Scan for the cell matching the given text and deliver its [x, y] coordinate at center. 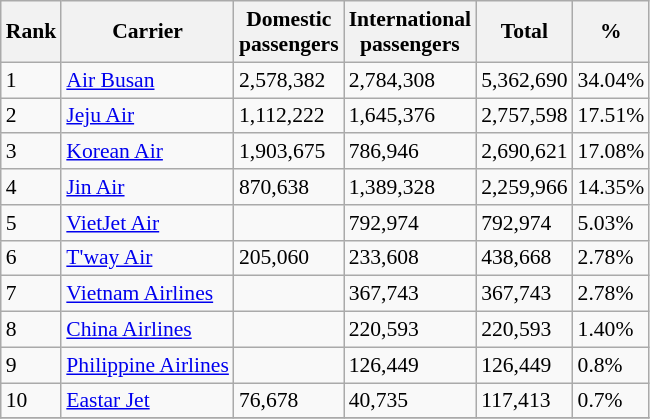
10 [32, 401]
1,903,675 [289, 152]
VietJet Air [148, 223]
2,259,966 [524, 187]
Jin Air [148, 187]
5.03% [612, 223]
1,645,376 [410, 116]
2,578,382 [289, 80]
China Airlines [148, 330]
1 [32, 80]
17.08% [612, 152]
4 [32, 187]
1,112,222 [289, 116]
17.51% [612, 116]
Eastar Jet [148, 401]
233,608 [410, 258]
34.04% [612, 80]
2,690,621 [524, 152]
76,678 [289, 401]
2 [32, 116]
8 [32, 330]
3 [32, 152]
5,362,690 [524, 80]
786,946 [410, 152]
205,060 [289, 258]
Domesticpassengers [289, 32]
117,413 [524, 401]
Rank [32, 32]
Korean Air [148, 152]
Total [524, 32]
5 [32, 223]
% [612, 32]
870,638 [289, 187]
Air Busan [148, 80]
2,784,308 [410, 80]
Philippine Airlines [148, 365]
Carrier [148, 32]
14.35% [612, 187]
438,668 [524, 258]
9 [32, 365]
0.7% [612, 401]
Vietnam Airlines [148, 294]
Jeju Air [148, 116]
1,389,328 [410, 187]
0.8% [612, 365]
6 [32, 258]
T'way Air [148, 258]
40,735 [410, 401]
1.40% [612, 330]
Internationalpassengers [410, 32]
2,757,598 [524, 116]
7 [32, 294]
